Detect which cell encompasses the target text, then output its [X, Y] center coordinate. 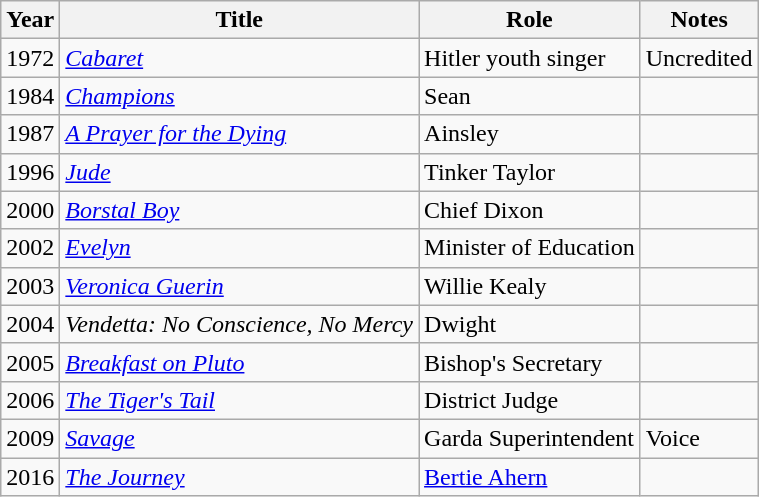
Savage [240, 438]
Tinker Taylor [530, 172]
1987 [30, 134]
1996 [30, 172]
Hitler youth singer [530, 58]
2000 [30, 210]
Ainsley [530, 134]
Chief Dixon [530, 210]
Jude [240, 172]
Breakfast on Pluto [240, 362]
2005 [30, 362]
Veronica Guerin [240, 286]
Willie Kealy [530, 286]
2009 [30, 438]
District Judge [530, 400]
Role [530, 20]
Uncredited [699, 58]
Borstal Boy [240, 210]
Year [30, 20]
1984 [30, 96]
2006 [30, 400]
2004 [30, 324]
Garda Superintendent [530, 438]
2003 [30, 286]
The Tiger's Tail [240, 400]
The Journey [240, 477]
Sean [530, 96]
Champions [240, 96]
Cabaret [240, 58]
Bishop's Secretary [530, 362]
Dwight [530, 324]
A Prayer for the Dying [240, 134]
2016 [30, 477]
2002 [30, 248]
Title [240, 20]
Voice [699, 438]
Bertie Ahern [530, 477]
1972 [30, 58]
Minister of Education [530, 248]
Evelyn [240, 248]
Notes [699, 20]
Vendetta: No Conscience, No Mercy [240, 324]
